Pinpoint the cell where the given text exists, returning its (x, y) midpoint coordinate. 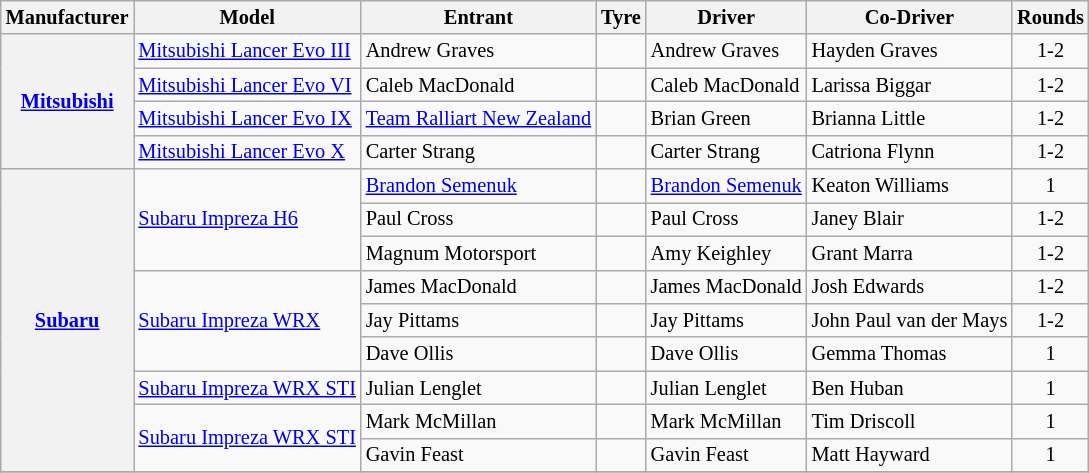
Magnum Motorsport (478, 253)
Subaru (68, 320)
Gemma Thomas (910, 354)
Tim Driscoll (910, 421)
Manufacturer (68, 17)
Catriona Flynn (910, 152)
Amy Keighley (726, 253)
John Paul van der Mays (910, 320)
Brianna Little (910, 118)
Mitsubishi Lancer Evo X (248, 152)
Grant Marra (910, 253)
Tyre (621, 17)
Mitsubishi Lancer Evo VI (248, 85)
Janey Blair (910, 219)
Hayden Graves (910, 51)
Subaru Impreza H6 (248, 220)
Rounds (1050, 17)
Subaru Impreza WRX (248, 320)
Co-Driver (910, 17)
Mitsubishi Lancer Evo III (248, 51)
Driver (726, 17)
Model (248, 17)
Josh Edwards (910, 287)
Entrant (478, 17)
Mitsubishi (68, 102)
Larissa Biggar (910, 85)
Mitsubishi Lancer Evo IX (248, 118)
Matt Hayward (910, 455)
Brian Green (726, 118)
Ben Huban (910, 388)
Keaton Williams (910, 186)
Team Ralliart New Zealand (478, 118)
